Search for the cell housing the specified text and yield its [x, y] center coordinate. 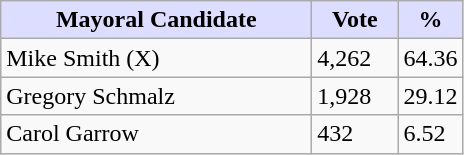
Mayoral Candidate [156, 20]
29.12 [430, 96]
Mike Smith (X) [156, 58]
4,262 [355, 58]
% [430, 20]
432 [355, 134]
Gregory Schmalz [156, 96]
1,928 [355, 96]
6.52 [430, 134]
Vote [355, 20]
Carol Garrow [156, 134]
64.36 [430, 58]
